Provide the (x, y) coordinate of the cell's center where the given text is located.  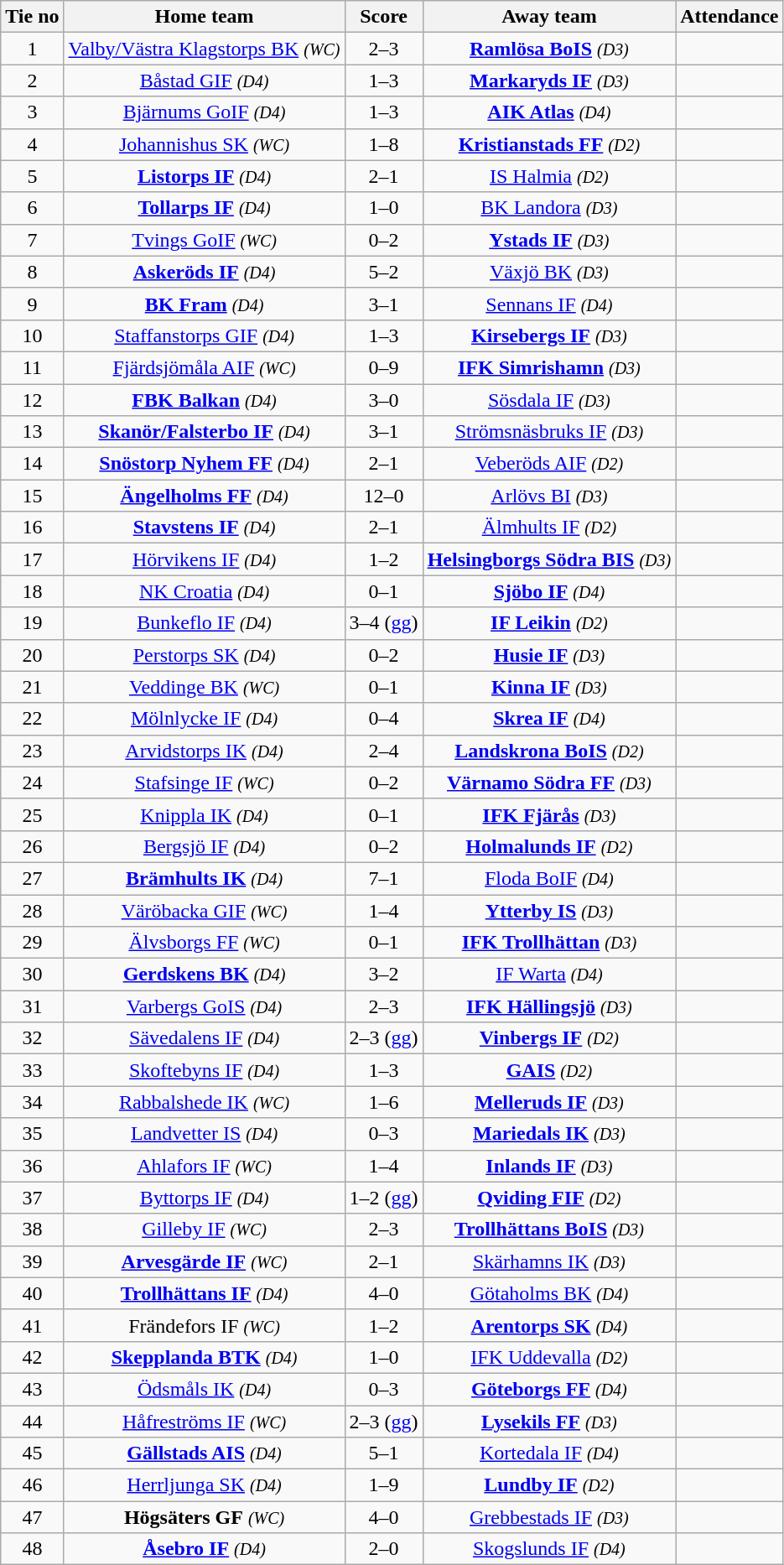
Ängelholms FF (D4) (205, 496)
IFK Uddevalla (D2) (549, 1357)
Åsebro IF (D4) (205, 1549)
Holmalunds IF (D2) (549, 846)
Skanör/Falsterbo IF (D4) (205, 432)
21 (32, 687)
Fjärdsjömåla AIF (WC) (205, 367)
37 (32, 1198)
Veddinge BK (WC) (205, 687)
NK Croatia (D4) (205, 591)
2–4 (384, 751)
Ramlösa BoIS (D3) (549, 49)
12–0 (384, 496)
Floda BoIF (D4) (549, 878)
FBK Balkan (D4) (205, 400)
Arentorps SK (D4) (549, 1325)
Sjöbo IF (D4) (549, 591)
Bergsjö IF (D4) (205, 846)
32 (32, 1038)
41 (32, 1325)
40 (32, 1293)
Score (384, 17)
Home team (205, 17)
Kinna IF (D3) (549, 687)
Bunkeflo IF (D4) (205, 623)
Herrljunga SK (D4) (205, 1485)
Sennans IF (D4) (549, 304)
36 (32, 1166)
5–1 (384, 1453)
Älvsborgs FF (WC) (205, 943)
IFK Simrishamn (D3) (549, 367)
11 (32, 367)
Götaholms BK (D4) (549, 1293)
Brämhults IK (D4) (205, 878)
Hörvikens IF (D4) (205, 559)
Mariedals IK (D3) (549, 1134)
BK Fram (D4) (205, 304)
7 (32, 240)
Mölnlycke IF (D4) (205, 719)
3–2 (384, 975)
IF Warta (D4) (549, 975)
28 (32, 910)
Sävedalens IF (D4) (205, 1038)
35 (32, 1134)
Skärhamns IK (D3) (549, 1261)
17 (32, 559)
12 (32, 400)
Qviding FIF (D2) (549, 1198)
0–4 (384, 719)
Tollarps IF (D4) (205, 208)
3–4 (gg) (384, 623)
Tvings GoIF (WC) (205, 240)
27 (32, 878)
Strömsnäsbruks IF (D3) (549, 432)
Gällstads AIS (D4) (205, 1453)
Arlövs BI (D3) (549, 496)
Landskrona BoIS (D2) (549, 751)
Snöstorp Nyhem FF (D4) (205, 464)
Sösdala IF (D3) (549, 400)
Bjärnums GoIF (D4) (205, 112)
3 (32, 112)
48 (32, 1549)
Perstorps SK (D4) (205, 655)
Away team (549, 17)
1 (32, 49)
IS Halmia (D2) (549, 176)
15 (32, 496)
Inlands IF (D3) (549, 1166)
Lundby IF (D2) (549, 1485)
Kristianstads FF (D2) (549, 144)
Johannishus SK (WC) (205, 144)
Byttorps IF (D4) (205, 1198)
14 (32, 464)
BK Landora (D3) (549, 208)
Gilleby IF (WC) (205, 1230)
Knippla IK (D4) (205, 814)
Frändefors IF (WC) (205, 1325)
Arvidstorps IK (D4) (205, 751)
20 (32, 655)
9 (32, 304)
Helsingborgs Södra BIS (D3) (549, 559)
Listorps IF (D4) (205, 176)
Askeröds IF (D4) (205, 272)
25 (32, 814)
1–2 (gg) (384, 1198)
Skepplanda BTK (D4) (205, 1357)
Vinbergs IF (D2) (549, 1038)
6 (32, 208)
Skrea IF (D4) (549, 719)
45 (32, 1453)
Kirsebergs IF (D3) (549, 335)
Trollhättans BoIS (D3) (549, 1230)
2–0 (384, 1549)
18 (32, 591)
Skoftebyns IF (D4) (205, 1070)
IFK Trollhättan (D3) (549, 943)
IFK Hällingsjö (D3) (549, 1006)
Veberöds AIF (D2) (549, 464)
Högsäters GF (WC) (205, 1517)
31 (32, 1006)
Växjö BK (D3) (549, 272)
Båstad GIF (D4) (205, 81)
Attendance (729, 17)
Arvesgärde IF (WC) (205, 1261)
2 (32, 81)
Ödsmåls IK (D4) (205, 1389)
8 (32, 272)
Rabbalshede IK (WC) (205, 1102)
19 (32, 623)
13 (32, 432)
33 (32, 1070)
5–2 (384, 272)
Husie IF (D3) (549, 655)
10 (32, 335)
44 (32, 1422)
46 (32, 1485)
Ystads IF (D3) (549, 240)
Melleruds IF (D3) (549, 1102)
Grebbestads IF (D3) (549, 1517)
24 (32, 782)
AIK Atlas (D4) (549, 112)
1–9 (384, 1485)
Kortedala IF (D4) (549, 1453)
16 (32, 528)
Lysekils FF (D3) (549, 1422)
39 (32, 1261)
29 (32, 943)
47 (32, 1517)
Ytterby IS (D3) (549, 910)
IFK Fjärås (D3) (549, 814)
Håfreströms IF (WC) (205, 1422)
Stafsinge IF (WC) (205, 782)
3–0 (384, 400)
26 (32, 846)
Trollhättans IF (D4) (205, 1293)
1–8 (384, 144)
34 (32, 1102)
Gerdskens BK (D4) (205, 975)
43 (32, 1389)
Värnamo Södra FF (D3) (549, 782)
IF Leikin (D2) (549, 623)
5 (32, 176)
Landvetter IS (D4) (205, 1134)
Markaryds IF (D3) (549, 81)
38 (32, 1230)
22 (32, 719)
4 (32, 144)
42 (32, 1357)
Valby/Västra Klagstorps BK (WC) (205, 49)
GAIS (D2) (549, 1070)
Älmhults IF (D2) (549, 528)
Väröbacka GIF (WC) (205, 910)
30 (32, 975)
Skogslunds IF (D4) (549, 1549)
0–9 (384, 367)
23 (32, 751)
Stavstens IF (D4) (205, 528)
Ahlafors IF (WC) (205, 1166)
Staffanstorps GIF (D4) (205, 335)
Varbergs GoIS (D4) (205, 1006)
Göteborgs FF (D4) (549, 1389)
7–1 (384, 878)
Tie no (32, 17)
1–6 (384, 1102)
